Provide the (x, y) coordinate of the cell's center where the given text is located.  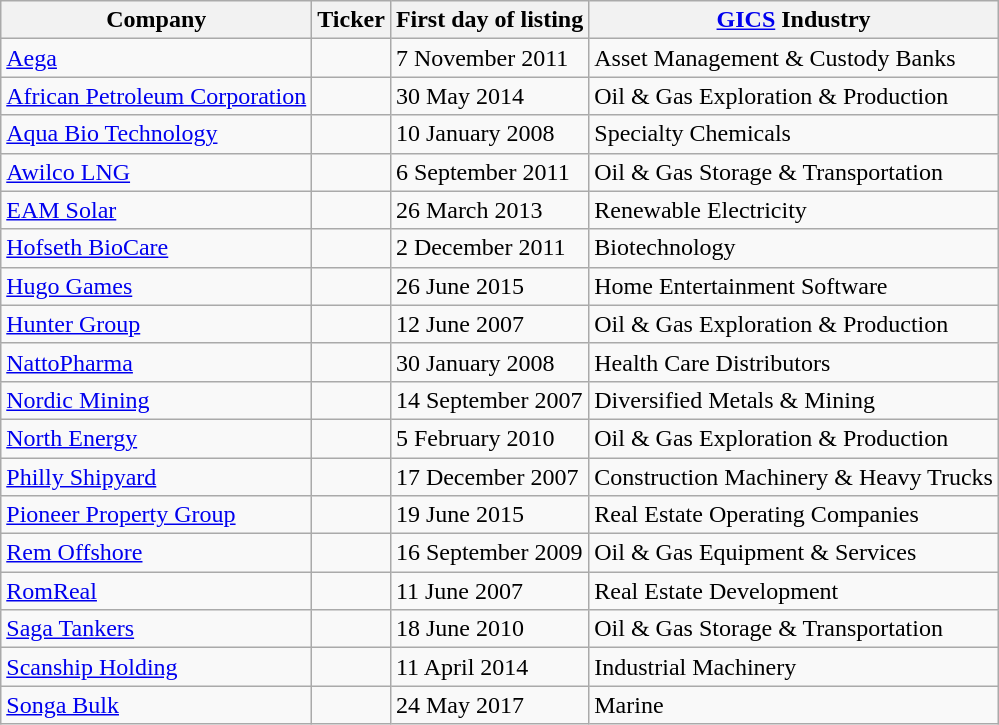
Saga Tankers (156, 629)
Philly Shipyard (156, 477)
Renewable Electricity (794, 210)
First day of listing (489, 20)
North Energy (156, 438)
Diversified Metals & Mining (794, 400)
NattoPharma (156, 362)
24 May 2017 (489, 705)
6 September 2011 (489, 172)
17 December 2007 (489, 477)
5 February 2010 (489, 438)
Biotechnology (794, 248)
Pioneer Property Group (156, 515)
Hunter Group (156, 324)
Nordic Mining (156, 400)
26 June 2015 (489, 286)
Aega (156, 58)
11 June 2007 (489, 591)
Rem Offshore (156, 553)
African Petroleum Corporation (156, 96)
Oil & Gas Equipment & Services (794, 553)
12 June 2007 (489, 324)
Real Estate Development (794, 591)
10 January 2008 (489, 134)
Marine (794, 705)
Aqua Bio Technology (156, 134)
11 April 2014 (489, 667)
14 September 2007 (489, 400)
Health Care Distributors (794, 362)
EAM Solar (156, 210)
Asset Management & Custody Banks (794, 58)
Songa Bulk (156, 705)
30 May 2014 (489, 96)
Hofseth BioCare (156, 248)
Real Estate Operating Companies (794, 515)
16 September 2009 (489, 553)
Specialty Chemicals (794, 134)
Home Entertainment Software (794, 286)
2 December 2011 (489, 248)
Scanship Holding (156, 667)
26 March 2013 (489, 210)
19 June 2015 (489, 515)
GICS Industry (794, 20)
Industrial Machinery (794, 667)
Hugo Games (156, 286)
Awilco LNG (156, 172)
Ticker (352, 20)
30 January 2008 (489, 362)
7 November 2011 (489, 58)
Company (156, 20)
RomReal (156, 591)
18 June 2010 (489, 629)
Construction Machinery & Heavy Trucks (794, 477)
